Pinpoint the cell where the given text exists, returning its (x, y) midpoint coordinate. 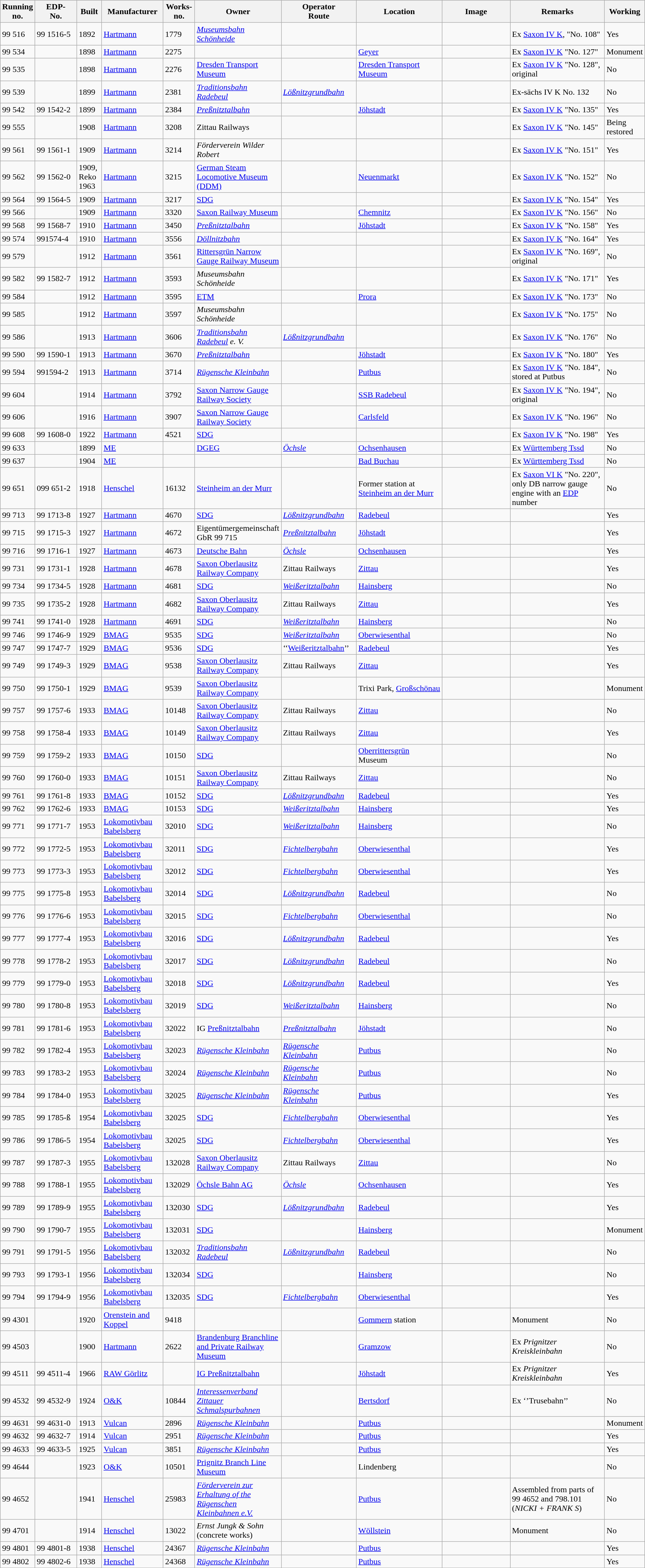
Assembled from parts of 99 4652 and 798.101 (NICKI + FRANK S) (557, 1498)
13022 (179, 1530)
99 731 (18, 568)
99 790 (18, 1230)
Neuenmarkt (399, 177)
1918 (89, 488)
Steinheim an der Murr (238, 488)
99 1590-1 (56, 354)
3561 (179, 256)
99 516 (18, 34)
10501 (179, 1467)
Förderverein Wilder Robert (238, 149)
Ex-sächs IV K No. 132 (557, 92)
32017 (179, 961)
99 564 (18, 199)
Ex Saxon IV K "No. 175" (557, 314)
99 1785-ß (56, 1117)
Ex Saxon IV K "No. 169", original (557, 256)
99 1784-0 (56, 1095)
99 1542-2 (56, 110)
99 750 (18, 688)
ETM (238, 297)
OperatorRoute (319, 12)
Bad Buchau (399, 461)
1920 (89, 1319)
99 771 (18, 826)
99 1608-0 (56, 435)
132029 (179, 1185)
Ex Saxon IV K "No. 145" (557, 127)
3217 (179, 199)
99 777 (18, 938)
1904 (89, 461)
16132 (179, 488)
99 788 (18, 1185)
Ex Saxon IV K "No. 154" (557, 199)
Runningno. (18, 12)
99 762 (18, 808)
99 651 (18, 488)
99 1582-7 (56, 279)
132034 (179, 1275)
99 758 (18, 733)
99 785 (18, 1117)
Öchsle Bahn AG (238, 1185)
99 778 (18, 961)
99 1780-8 (56, 1006)
Location (399, 12)
99 1731-1 (56, 568)
99 4632 (18, 1436)
3208 (179, 127)
99 781 (18, 1028)
99 1561-1 (56, 149)
3595 (179, 297)
99 4532-9 (56, 1401)
2951 (179, 1436)
10149 (179, 733)
99 594 (18, 372)
99 568 (18, 225)
2896 (179, 1423)
99 4631-0 (56, 1423)
1892 (89, 34)
99 539 (18, 92)
3593 (179, 279)
99 1771-7 (56, 826)
Ex Saxon IV K "No. 194", original (557, 395)
Owner (238, 12)
99 1776-6 (56, 916)
99 4631 (18, 1423)
99 1790-7 (56, 1230)
1909, Reko 1963 (89, 177)
10148 (179, 710)
9418 (179, 1319)
Ex Saxon IV K "No. 156" (557, 212)
32024 (179, 1073)
99 761 (18, 795)
German Steam Locomotive Museum (DDM) (238, 177)
1779 (179, 34)
99 4652 (18, 1498)
Ex Saxon IV K "No. 128", original (557, 70)
99 4532 (18, 1401)
99 783 (18, 1073)
Orenstein and Koppel (132, 1319)
3556 (179, 239)
Prignitz Branch Line Museum (238, 1467)
99 1716-1 (56, 551)
99 1750-1 (56, 688)
99 4633-5 (56, 1449)
EDP-No. (56, 12)
99 1713-8 (56, 515)
3597 (179, 314)
1916 (89, 417)
99 746 (18, 635)
Ex Saxon IV K "No. 198" (557, 435)
99 1749-3 (56, 666)
99 1747-7 (56, 648)
99 1564-5 (56, 199)
3670 (179, 354)
32014 (179, 894)
Carlsfeld (399, 417)
99 586 (18, 337)
99 4802-6 (56, 1561)
99 780 (18, 1006)
32018 (179, 983)
Ex ‘’Trusebahn’’ (557, 1401)
1922 (89, 435)
Ex Saxon IV K "No. 127" (557, 52)
132035 (179, 1297)
4678 (179, 568)
Gramzow (399, 1347)
Ex Saxon IV K "No. 196" (557, 417)
99 749 (18, 666)
99 535 (18, 70)
99 1786-5 (56, 1140)
991574-4 (56, 239)
99 4701 (18, 1530)
99 4801-8 (56, 1548)
99 776 (18, 916)
99 566 (18, 212)
99 4301 (18, 1319)
9539 (179, 688)
99 633 (18, 448)
99 1746-9 (56, 635)
32012 (179, 871)
2384 (179, 110)
99 1761-8 (56, 795)
99 4633 (18, 1449)
99 1773-3 (56, 871)
99 4511 (18, 1374)
99 1759-2 (56, 755)
24367 (179, 1548)
99 716 (18, 551)
32016 (179, 938)
99 604 (18, 395)
1925 (89, 1449)
99 787 (18, 1162)
4670 (179, 515)
DGEG (238, 448)
Ex Saxon IV K "No. 151" (557, 149)
Chemnitz (399, 212)
Prora (399, 297)
99 1779-0 (56, 983)
99 791 (18, 1252)
9535 (179, 635)
99 789 (18, 1207)
Bertsdorf (399, 1401)
99 590 (18, 354)
99 782 (18, 1051)
99 4801 (18, 1548)
Built (89, 12)
132030 (179, 1207)
99 734 (18, 586)
Oberrittersgrün Museum (399, 755)
Wöllstein (399, 1530)
32015 (179, 916)
99 1778-2 (56, 961)
32019 (179, 1006)
99 582 (18, 279)
99 606 (18, 417)
Deutsche Bahn (238, 551)
99 585 (18, 314)
Ex Saxon IV K "No. 158" (557, 225)
99 786 (18, 1140)
99 1715-3 (56, 533)
99 793 (18, 1275)
Ex Saxon IV K "No. 176" (557, 337)
132032 (179, 1252)
99 555 (18, 127)
10150 (179, 755)
99 713 (18, 515)
Döllnitzbahn (238, 239)
Ex Saxon IV K "No. 184", stored at Putbus (557, 372)
2381 (179, 92)
99 561 (18, 149)
99 1757-6 (56, 710)
3214 (179, 149)
‘‘Weißeritztalbahn’’ (319, 648)
Image (476, 12)
99 608 (18, 435)
99 4802 (18, 1561)
10153 (179, 808)
RAW Görlitz (132, 1374)
99 562 (18, 177)
99 1516-5 (56, 34)
99 1791-5 (56, 1252)
2622 (179, 1347)
99 757 (18, 710)
99 1772-5 (56, 849)
SSB Radebeul (399, 395)
99 579 (18, 256)
Works-no. (179, 12)
1908 (89, 127)
Ex Saxon IV K "No. 171" (557, 279)
2276 (179, 70)
99 574 (18, 239)
99 760 (18, 778)
3450 (179, 225)
Lindenberg (399, 1467)
32011 (179, 849)
99 772 (18, 849)
Ex Saxon IV K, "No. 108" (557, 34)
99 1794-9 (56, 1297)
32022 (179, 1028)
99 1789-9 (56, 1207)
99 1760-0 (56, 778)
99 1562-0 (56, 177)
4672 (179, 533)
9538 (179, 666)
Ex Saxon IV K "No. 173" (557, 297)
1966 (89, 1374)
Manufacturer (132, 12)
99 1777-4 (56, 938)
99 1762-6 (56, 808)
99 4503 (18, 1347)
Geyer (399, 52)
99 1793-1 (56, 1275)
4691 (179, 622)
Ernst Jungk & Sohn (concrete works) (238, 1530)
10151 (179, 778)
Förderverein zur Erhaltung of the Rügenschen Kleinbahnen e.V. (238, 1498)
Saxon Railway Museum (238, 212)
Interessenverband Zittauer Schmalspurbahnen (238, 1401)
2275 (179, 52)
99 1775-8 (56, 894)
Ex Saxon IV K "No. 180" (557, 354)
10844 (179, 1401)
10152 (179, 795)
99 4632-7 (56, 1436)
99 1735-2 (56, 604)
99 1568-7 (56, 225)
9536 (179, 648)
99 779 (18, 983)
99 735 (18, 604)
99 584 (18, 297)
Traditionsbahn Radebeul e. V. (238, 337)
99 784 (18, 1095)
132028 (179, 1162)
Being restored (625, 127)
25983 (179, 1498)
99 1734-5 (56, 586)
1900 (89, 1347)
3792 (179, 395)
99 1781-6 (56, 1028)
132031 (179, 1230)
4673 (179, 551)
3215 (179, 177)
32023 (179, 1051)
99 775 (18, 894)
99 759 (18, 755)
99 1783-2 (56, 1073)
Trixi Park, Großschönau (399, 688)
1924 (89, 1401)
4682 (179, 604)
3851 (179, 1449)
991594-2 (56, 372)
099 651-2 (56, 488)
99 715 (18, 533)
99 794 (18, 1297)
Gommern station (399, 1319)
99 773 (18, 871)
24368 (179, 1561)
Brandenburg Branchline and Private Railway Museum (238, 1347)
3606 (179, 337)
Ex Saxon IV K "No. 135" (557, 110)
Eigentümergemeinschaft GbR 99 715 (238, 533)
3907 (179, 417)
Former station at Steinheim an der Murr (399, 488)
Ex Saxon VI K "No. 220", only DB narrow gauge engine with an EDP number (557, 488)
Ex Saxon IV K "No. 152" (557, 177)
Working (625, 12)
Remarks (557, 12)
4521 (179, 435)
99 1741-0 (56, 622)
99 1788-1 (56, 1185)
99 1782-4 (56, 1051)
99 1758-4 (56, 733)
Ex Saxon IV K "No. 164" (557, 239)
99 4511-4 (56, 1374)
99 1787-3 (56, 1162)
1923 (89, 1467)
4681 (179, 586)
99 741 (18, 622)
99 542 (18, 110)
Rittersgrün Narrow Gauge Railway Museum (238, 256)
99 4644 (18, 1467)
3320 (179, 212)
99 747 (18, 648)
99 637 (18, 461)
32010 (179, 826)
1941 (89, 1498)
99 534 (18, 52)
3714 (179, 372)
